Output the (X, Y) coordinate of the center of the cell containing the given text.  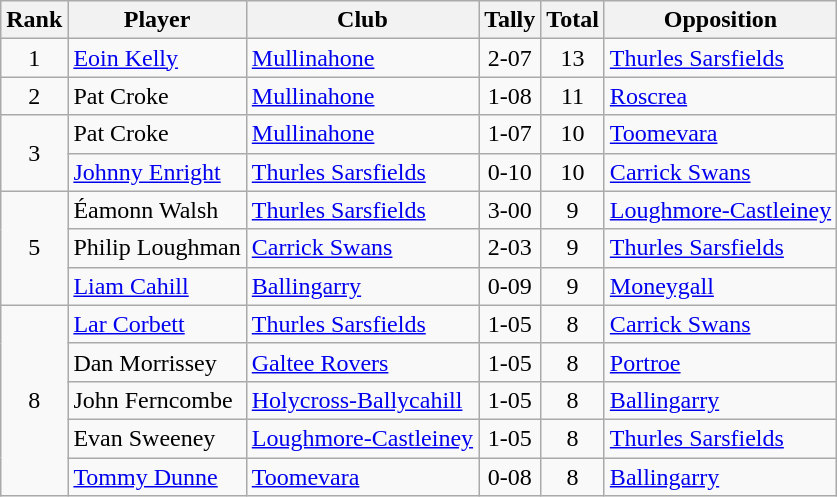
Opposition (720, 20)
Rank (34, 20)
2 (34, 96)
0-10 (510, 172)
2-03 (510, 248)
1-07 (510, 134)
John Ferncombe (157, 400)
Galtee Rovers (362, 362)
2-07 (510, 58)
Portroe (720, 362)
13 (573, 58)
0-08 (510, 477)
Johnny Enright (157, 172)
Evan Sweeney (157, 438)
11 (573, 96)
Éamonn Walsh (157, 210)
Philip Loughman (157, 248)
Lar Corbett (157, 324)
1-08 (510, 96)
Holycross-Ballycahill (362, 400)
Player (157, 20)
Club (362, 20)
Tally (510, 20)
Tommy Dunne (157, 477)
Roscrea (720, 96)
Dan Morrissey (157, 362)
Moneygall (720, 286)
3 (34, 153)
3-00 (510, 210)
Liam Cahill (157, 286)
Total (573, 20)
Eoin Kelly (157, 58)
0-09 (510, 286)
1 (34, 58)
5 (34, 248)
